Capture the cell that displays the provided text and extract its [x, y] central coordinate. 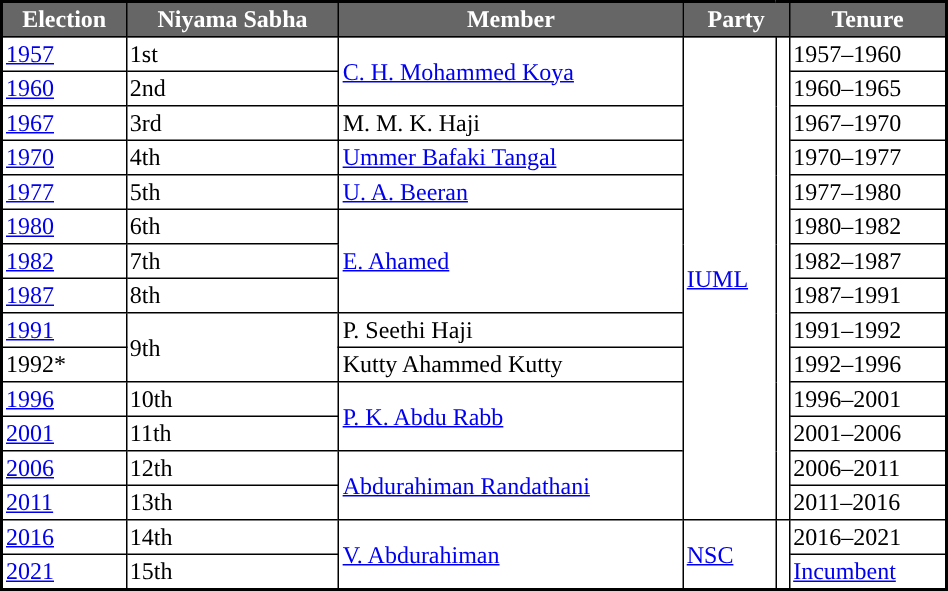
P. K. Abdu Rabb [511, 416]
5th [232, 192]
1967 [64, 123]
C. H. Mohammed Koya [511, 72]
1970–1977 [868, 157]
12th [232, 468]
1992–1996 [868, 364]
1992* [64, 364]
4th [232, 157]
1st [232, 54]
1991–1992 [868, 330]
Election [64, 20]
1982–1987 [868, 261]
6th [232, 226]
1977 [64, 192]
2021 [64, 572]
1987 [64, 295]
1960 [64, 88]
V. Abdurahiman [511, 555]
2001 [64, 433]
15th [232, 572]
1982 [64, 261]
7th [232, 261]
10th [232, 399]
2006–2011 [868, 468]
IUML [730, 278]
11th [232, 433]
2016–2021 [868, 537]
Party [736, 20]
1980–1982 [868, 226]
Incumbent [868, 572]
1957–1960 [868, 54]
Niyama Sabha [232, 20]
1991 [64, 330]
2011 [64, 502]
3rd [232, 123]
Ummer Bafaki Tangal [511, 157]
1967–1970 [868, 123]
9th [232, 348]
Kutty Ahammed Kutty [511, 364]
1980 [64, 226]
1987–1991 [868, 295]
2nd [232, 88]
1970 [64, 157]
NSC [730, 555]
Tenure [868, 20]
1996 [64, 399]
8th [232, 295]
2006 [64, 468]
2001–2006 [868, 433]
P. Seethi Haji [511, 330]
1996–2001 [868, 399]
E. Ahamed [511, 261]
14th [232, 537]
Member [511, 20]
Abdurahiman Randathani [511, 486]
U. A. Beeran [511, 192]
1960–1965 [868, 88]
2011–2016 [868, 502]
1977–1980 [868, 192]
13th [232, 502]
1957 [64, 54]
2016 [64, 537]
M. M. K. Haji [511, 123]
